Pinpoint the cell where the given text exists, returning its (x, y) midpoint coordinate. 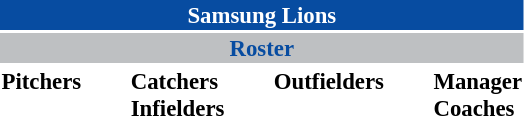
Roster (262, 48)
Samsung Lions (262, 15)
